Detect which cell encompasses the target text, then output its [X, Y] center coordinate. 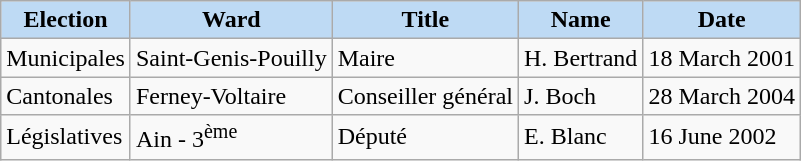
Ward [231, 20]
Législatives [66, 138]
28 March 2004 [722, 96]
H. Bertrand [581, 58]
Municipales [66, 58]
Name [581, 20]
Député [425, 138]
Date [722, 20]
18 March 2001 [722, 58]
Election [66, 20]
E. Blanc [581, 138]
Cantonales [66, 96]
Title [425, 20]
Conseiller général [425, 96]
Maire [425, 58]
16 June 2002 [722, 138]
Ain - 3ème [231, 138]
J. Boch [581, 96]
Ferney-Voltaire [231, 96]
Saint-Genis-Pouilly [231, 58]
